For the text-containing cell, return its midpoint in (x, y) coordinate format. 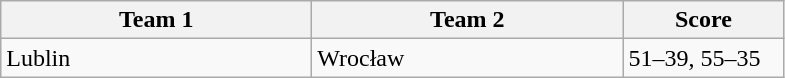
Lublin (156, 58)
Team 2 (468, 20)
Team 1 (156, 20)
Score (704, 20)
51–39, 55–35 (704, 58)
Wrocław (468, 58)
